Return (X, Y) of the center of cell containing provided text 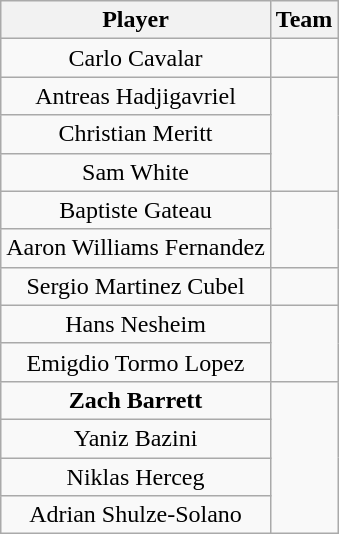
Zach Barrett (136, 400)
Baptiste Gateau (136, 210)
Team (304, 20)
Hans Nesheim (136, 324)
Niklas Herceg (136, 477)
Adrian Shulze-Solano (136, 515)
Yaniz Bazini (136, 438)
Sergio Martinez Cubel (136, 286)
Christian Meritt (136, 134)
Carlo Cavalar (136, 58)
Antreas Hadjigavriel (136, 96)
Emigdio Tormo Lopez (136, 362)
Aaron Williams Fernandez (136, 248)
Sam White (136, 172)
Player (136, 20)
